For the text-containing cell, return its midpoint in (x, y) coordinate format. 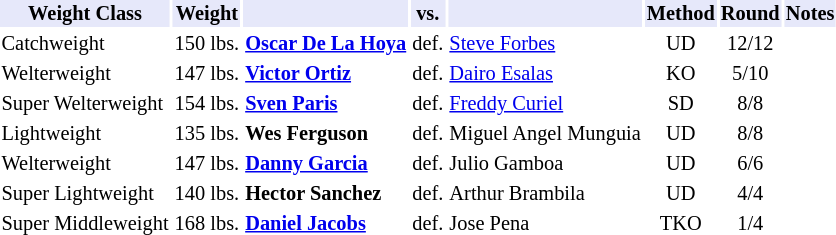
Sven Paris (326, 104)
SD (680, 104)
Danny Garcia (326, 164)
154 lbs. (207, 104)
12/12 (750, 44)
Hector Sanchez (326, 194)
Method (680, 14)
Round (750, 14)
Victor Ortiz (326, 74)
Super Welterweight (85, 104)
5/10 (750, 74)
Weight Class (85, 14)
Dairo Esalas (545, 74)
Arthur Brambila (545, 194)
Lightweight (85, 134)
6/6 (750, 164)
Weight (207, 14)
Notes (810, 14)
Miguel Angel Munguia (545, 134)
KO (680, 74)
Catchweight (85, 44)
140 lbs. (207, 194)
Steve Forbes (545, 44)
Oscar De La Hoya (326, 44)
Freddy Curiel (545, 104)
4/4 (750, 194)
vs. (428, 14)
Julio Gamboa (545, 164)
Wes Ferguson (326, 134)
135 lbs. (207, 134)
150 lbs. (207, 44)
Super Lightweight (85, 194)
